Extract the (x, y) coordinate from the center of the cell holding the provided text.  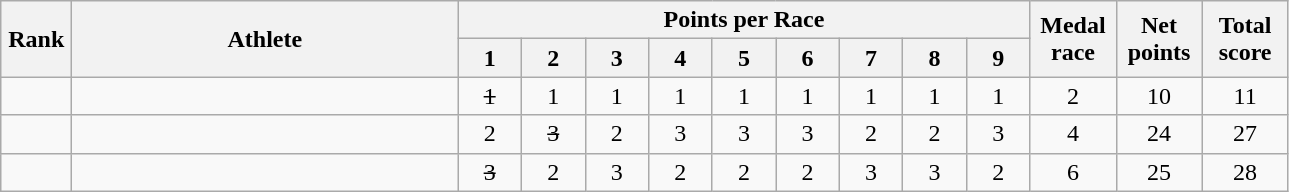
Points per Race (744, 20)
5 (744, 58)
10 (1159, 96)
Medal race (1073, 39)
8 (935, 58)
Athlete (265, 39)
27 (1245, 134)
Total score (1245, 39)
9 (998, 58)
Rank (36, 39)
24 (1159, 134)
25 (1159, 172)
28 (1245, 172)
7 (871, 58)
11 (1245, 96)
Net points (1159, 39)
